Return the [X, Y] coordinate for the center point of the cell that contains the specified text.  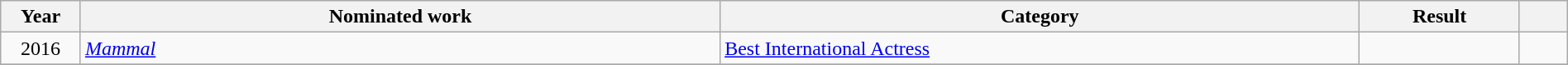
Best International Actress [1040, 48]
2016 [41, 48]
Mammal [400, 48]
Nominated work [400, 17]
Result [1439, 17]
Year [41, 17]
Category [1040, 17]
